Find where the given text appears and provide that cell's center as (x, y) coordinate. 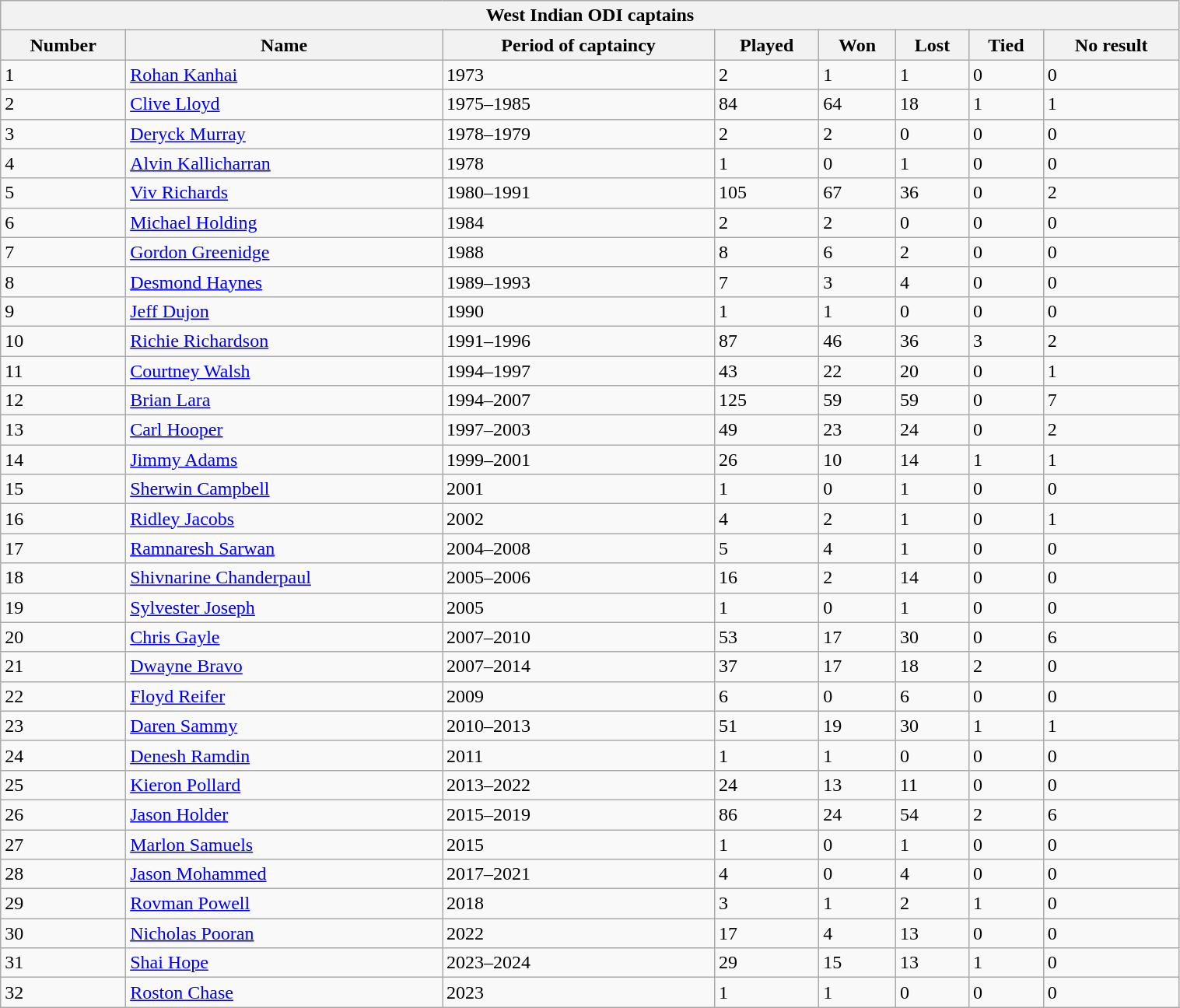
43 (767, 371)
Marlon Samuels (285, 844)
2004–2008 (578, 548)
1997–2003 (578, 430)
1999–2001 (578, 460)
Desmond Haynes (285, 282)
Ridley Jacobs (285, 519)
2011 (578, 755)
105 (767, 193)
125 (767, 401)
25 (64, 785)
Name (285, 45)
2007–2014 (578, 667)
1973 (578, 75)
Jason Holder (285, 814)
51 (767, 726)
2017–2021 (578, 874)
Brian Lara (285, 401)
9 (64, 311)
2010–2013 (578, 726)
Shivnarine Chanderpaul (285, 578)
Tied (1007, 45)
Kieron Pollard (285, 785)
64 (857, 104)
2023 (578, 992)
87 (767, 341)
2015–2019 (578, 814)
1978–1979 (578, 134)
32 (64, 992)
1989–1993 (578, 282)
Jimmy Adams (285, 460)
Won (857, 45)
27 (64, 844)
67 (857, 193)
1988 (578, 252)
Roston Chase (285, 992)
2022 (578, 933)
Number (64, 45)
2013–2022 (578, 785)
Sylvester Joseph (285, 607)
Floyd Reifer (285, 696)
54 (932, 814)
Alvin Kallicharran (285, 163)
Jeff Dujon (285, 311)
46 (857, 341)
1984 (578, 222)
2015 (578, 844)
Jason Mohammed (285, 874)
Period of captaincy (578, 45)
Deryck Murray (285, 134)
Shai Hope (285, 963)
1994–1997 (578, 371)
31 (64, 963)
Carl Hooper (285, 430)
Sherwin Campbell (285, 489)
2005–2006 (578, 578)
West Indian ODI captains (590, 16)
1994–2007 (578, 401)
1978 (578, 163)
28 (64, 874)
53 (767, 637)
Clive Lloyd (285, 104)
Nicholas Pooran (285, 933)
Michael Holding (285, 222)
1980–1991 (578, 193)
Courtney Walsh (285, 371)
Viv Richards (285, 193)
2002 (578, 519)
84 (767, 104)
1991–1996 (578, 341)
2009 (578, 696)
No result (1111, 45)
12 (64, 401)
Rohan Kanhai (285, 75)
49 (767, 430)
Lost (932, 45)
1975–1985 (578, 104)
21 (64, 667)
Richie Richardson (285, 341)
Dwayne Bravo (285, 667)
2005 (578, 607)
Gordon Greenidge (285, 252)
Daren Sammy (285, 726)
Played (767, 45)
2001 (578, 489)
Rovman Powell (285, 904)
Ramnaresh Sarwan (285, 548)
86 (767, 814)
Denesh Ramdin (285, 755)
2007–2010 (578, 637)
1990 (578, 311)
2018 (578, 904)
37 (767, 667)
Chris Gayle (285, 637)
2023–2024 (578, 963)
